Scan for the cell matching the given text and deliver its (X, Y) coordinate at center. 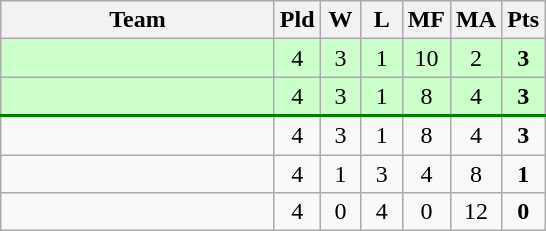
Pts (524, 20)
MA (476, 20)
10 (426, 58)
W (340, 20)
Pld (297, 20)
2 (476, 58)
L (382, 20)
Team (138, 20)
MF (426, 20)
12 (476, 212)
